Pinpoint the cell where the given text exists, returning its [X, Y] midpoint coordinate. 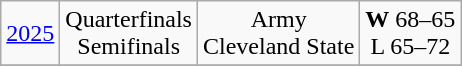
ArmyCleveland State [278, 34]
W 68–65L 65–72 [410, 34]
2025 [30, 34]
QuarterfinalsSemifinals [129, 34]
